Determine the (X, Y) coordinate at the center of the cell enclosing the given text.  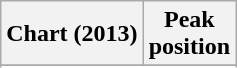
Chart (2013) (72, 34)
Peakposition (189, 34)
